Determine the [X, Y] coordinate at the center of the cell enclosing the given text.  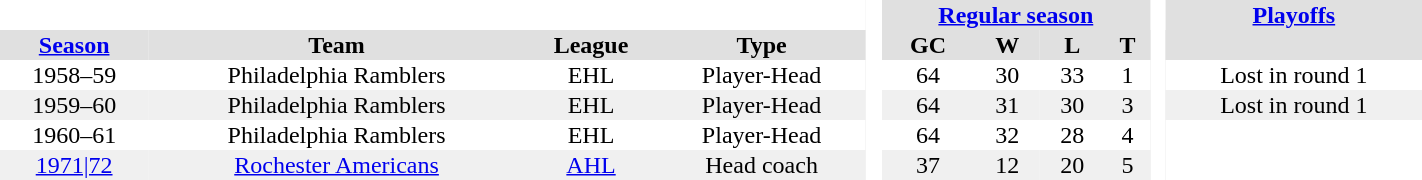
Head coach [762, 165]
1960–61 [74, 135]
37 [928, 165]
31 [1008, 105]
T [1128, 45]
Team [336, 45]
1959–60 [74, 105]
Regular season [1016, 15]
1958–59 [74, 75]
Season [74, 45]
5 [1128, 165]
Rochester Americans [336, 165]
W [1008, 45]
AHL [591, 165]
20 [1072, 165]
4 [1128, 135]
32 [1008, 135]
Playoffs [1294, 15]
GC [928, 45]
Type [762, 45]
33 [1072, 75]
1 [1128, 75]
3 [1128, 105]
28 [1072, 135]
L [1072, 45]
12 [1008, 165]
League [591, 45]
1971|72 [74, 165]
